Provide the [X, Y] coordinate of the cell's center where the given text is located.  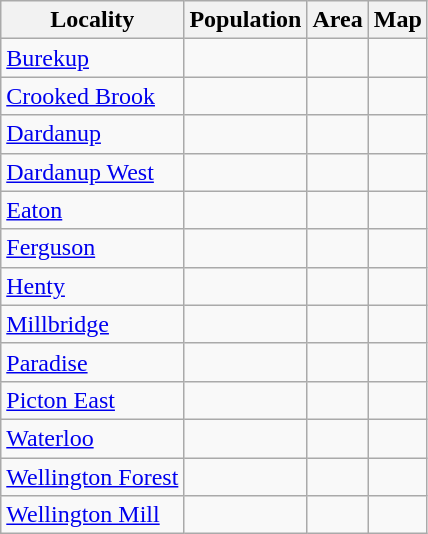
Area [338, 20]
Dardanup West [92, 172]
Wellington Forest [92, 477]
Dardanup [92, 134]
Burekup [92, 58]
Picton East [92, 400]
Millbridge [92, 324]
Crooked Brook [92, 96]
Paradise [92, 362]
Map [398, 20]
Waterloo [92, 438]
Population [246, 20]
Wellington Mill [92, 515]
Ferguson [92, 248]
Eaton [92, 210]
Henty [92, 286]
Locality [92, 20]
